Return the [X, Y] coordinate for the center point of the cell that contains the specified text.  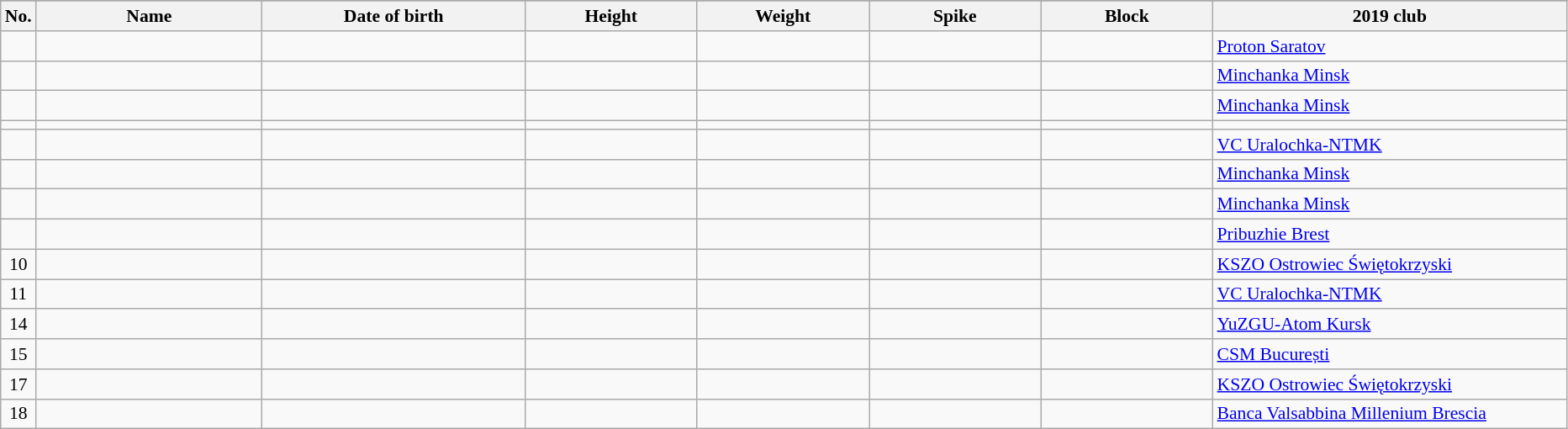
14 [18, 325]
18 [18, 414]
15 [18, 354]
No. [18, 16]
2019 club [1391, 16]
10 [18, 264]
YuZGU-Atom Kursk [1391, 325]
Block [1127, 16]
11 [18, 294]
Date of birth [393, 16]
Spike [955, 16]
Weight [784, 16]
CSM București [1391, 354]
Pribuzhie Brest [1391, 235]
17 [18, 384]
Proton Saratov [1391, 46]
Name [150, 16]
Banca Valsabbina Millenium Brescia [1391, 414]
Height [610, 16]
